Determine the (x, y) coordinate at the center of the cell enclosing the given text.  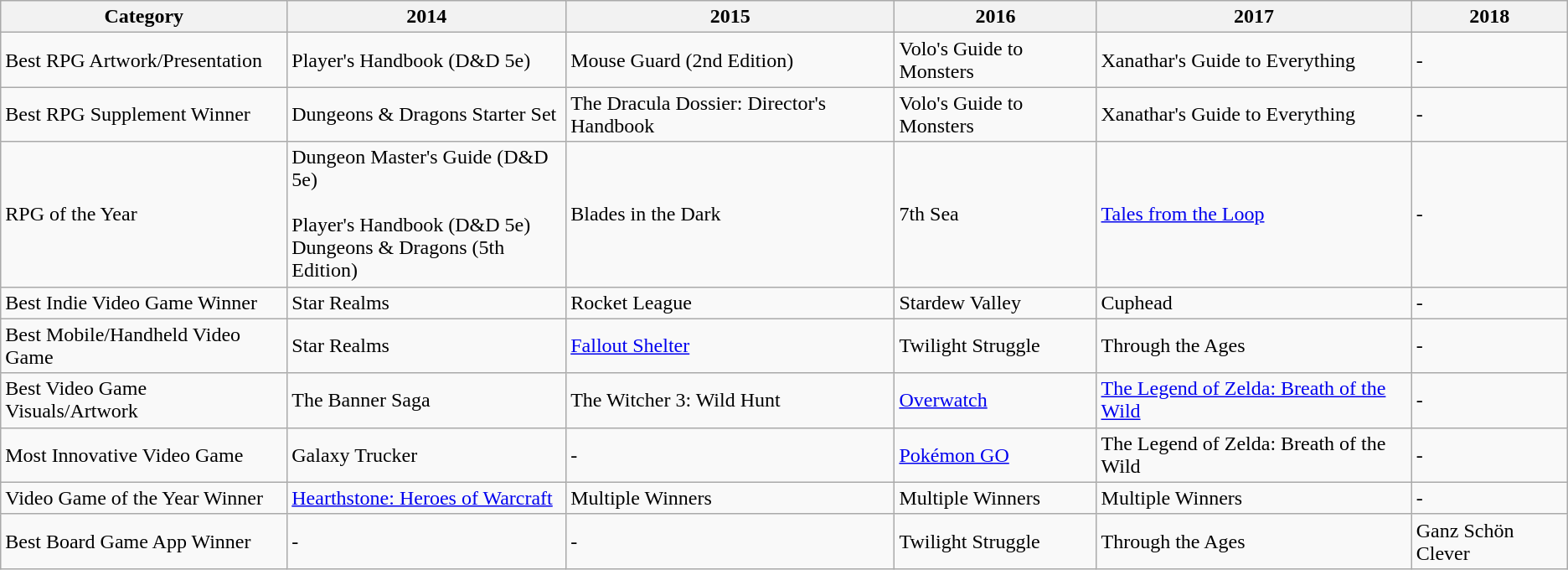
Pokémon GO (995, 454)
Best RPG Artwork/Presentation (144, 60)
Player's Handbook (D&D 5e) (427, 60)
Most Innovative Video Game (144, 454)
Mouse Guard (2nd Edition) (730, 60)
Hearthstone: Heroes of Warcraft (427, 498)
Video Game of the Year Winner (144, 498)
2017 (1254, 17)
The Dracula Dossier: Director's Handbook (730, 114)
Category (144, 17)
The Witcher 3: Wild Hunt (730, 401)
Cuphead (1254, 303)
Stardew Valley (995, 303)
2016 (995, 17)
Tales from the Loop (1254, 215)
7th Sea (995, 215)
Dungeon Master's Guide (D&D 5e)Player's Handbook (D&D 5e) Dungeons & Dragons (5th Edition) (427, 215)
The Banner Saga (427, 401)
2018 (1489, 17)
Best Board Game App Winner (144, 541)
Best Indie Video Game Winner (144, 303)
Ganz Schön Clever (1489, 541)
Best Video Game Visuals/Artwork (144, 401)
2014 (427, 17)
RPG of the Year (144, 215)
Rocket League (730, 303)
Overwatch (995, 401)
Best Mobile/Handheld Video Game (144, 345)
Best RPG Supplement Winner (144, 114)
Galaxy Trucker (427, 454)
2015 (730, 17)
Blades in the Dark (730, 215)
Dungeons & Dragons Starter Set (427, 114)
Fallout Shelter (730, 345)
